Search for the cell housing the specified text and yield its (x, y) center coordinate. 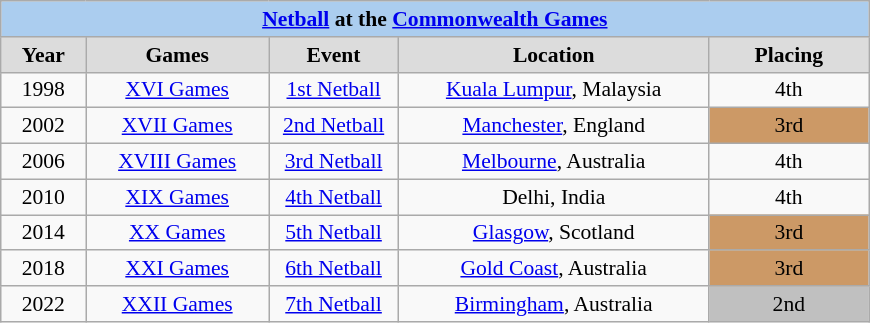
2nd Netball (333, 126)
Games (178, 55)
5th Netball (333, 233)
Kuala Lumpur, Malaysia (554, 90)
Netball at the Commonwealth Games (435, 19)
6th Netball (333, 269)
2014 (44, 233)
Placing (789, 55)
Gold Coast, Australia (554, 269)
Birmingham, Australia (554, 304)
XIX Games (178, 197)
Melbourne, Australia (554, 162)
Delhi, India (554, 197)
2nd (789, 304)
2018 (44, 269)
XVI Games (178, 90)
2022 (44, 304)
1st Netball (333, 90)
7th Netball (333, 304)
XXI Games (178, 269)
Glasgow, Scotland (554, 233)
Year (44, 55)
XVII Games (178, 126)
Manchester, England (554, 126)
1998 (44, 90)
3rd Netball (333, 162)
Location (554, 55)
Event (333, 55)
2002 (44, 126)
XVIII Games (178, 162)
XXII Games (178, 304)
2010 (44, 197)
XX Games (178, 233)
2006 (44, 162)
4th Netball (333, 197)
